Return (X, Y) of the center of cell containing provided text 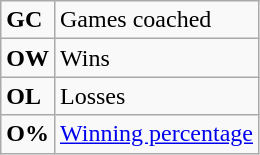
OL (28, 96)
GC (28, 20)
Wins (156, 58)
O% (28, 134)
Winning percentage (156, 134)
Losses (156, 96)
Games coached (156, 20)
OW (28, 58)
